Find where the given text appears and provide that cell's center as [X, Y] coordinate. 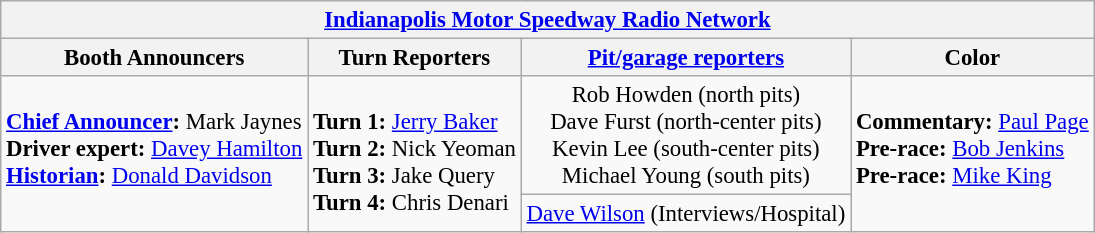
Turn 1: Jerry Baker Turn 2: Nick Yeoman Turn 3: Jake Query Turn 4: Chris Denari [415, 154]
Chief Announcer: Mark Jaynes Driver expert: Davey Hamilton Historian: Donald Davidson [154, 154]
Rob Howden (north pits)Dave Furst (north-center pits)Kevin Lee (south-center pits)Michael Young (south pits) [686, 136]
Booth Announcers [154, 58]
Pit/garage reporters [686, 58]
Turn Reporters [415, 58]
Color [972, 58]
Indianapolis Motor Speedway Radio Network [548, 20]
Commentary: Paul Page Pre-race: Bob Jenkins Pre-race: Mike King [972, 154]
Dave Wilson (Interviews/Hospital) [686, 214]
